Detect which cell encompasses the target text, then output its (X, Y) center coordinate. 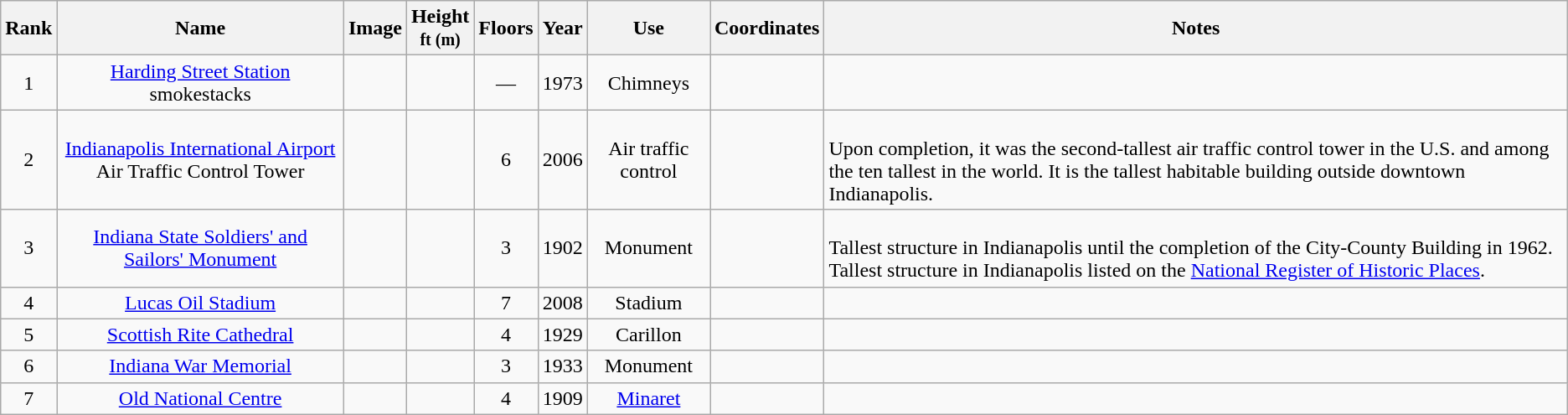
Lucas Oil Stadium (201, 303)
2006 (563, 159)
5 (28, 335)
Air traffic control (648, 159)
1909 (563, 398)
1973 (563, 82)
Coordinates (767, 29)
Minaret (648, 398)
Carillon (648, 335)
Heightft (m) (440, 29)
Indianapolis International Airport Air Traffic Control Tower (201, 159)
2 (28, 159)
1929 (563, 335)
Stadium (648, 303)
Name (201, 29)
1902 (563, 248)
Scottish Rite Cathedral (201, 335)
Image (375, 29)
— (506, 82)
Use (648, 29)
Chimneys (648, 82)
Indiana War Memorial (201, 366)
Floors (506, 29)
Year (563, 29)
Notes (1196, 29)
2008 (563, 303)
Old National Centre (201, 398)
Rank (28, 29)
Indiana State Soldiers' and Sailors' Monument (201, 248)
1 (28, 82)
Harding Street Station smokestacks (201, 82)
1933 (563, 366)
